Search for the cell housing the specified text and yield its (x, y) center coordinate. 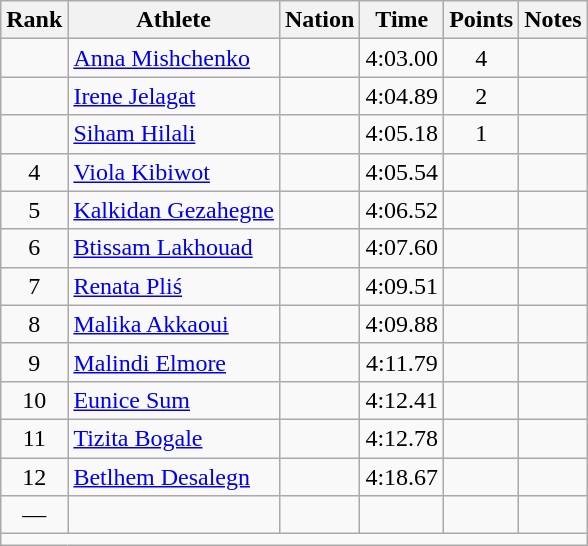
4:18.67 (402, 477)
9 (34, 362)
Time (402, 20)
Athlete (174, 20)
Siham Hilali (174, 134)
11 (34, 438)
Irene Jelagat (174, 96)
4:09.51 (402, 286)
Nation (319, 20)
4:12.78 (402, 438)
Malika Akkaoui (174, 324)
12 (34, 477)
4:07.60 (402, 248)
Points (482, 20)
Viola Kibiwot (174, 172)
Tizita Bogale (174, 438)
2 (482, 96)
6 (34, 248)
Kalkidan Gezahegne (174, 210)
Rank (34, 20)
4:09.88 (402, 324)
Eunice Sum (174, 400)
4:11.79 (402, 362)
Malindi Elmore (174, 362)
Anna Mishchenko (174, 58)
8 (34, 324)
10 (34, 400)
Renata Pliś (174, 286)
4:05.18 (402, 134)
— (34, 515)
4:03.00 (402, 58)
4:05.54 (402, 172)
Btissam Lakhouad (174, 248)
4:12.41 (402, 400)
4:06.52 (402, 210)
Betlhem Desalegn (174, 477)
4:04.89 (402, 96)
5 (34, 210)
Notes (553, 20)
1 (482, 134)
7 (34, 286)
